Detect which cell encompasses the target text, then output its (x, y) center coordinate. 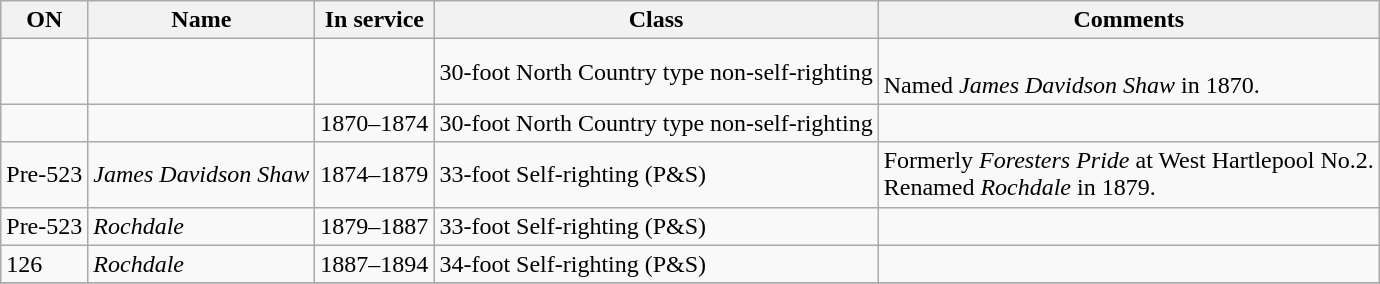
1887–1894 (374, 264)
James Davidson Shaw (202, 174)
Class (656, 20)
Formerly Foresters Pride at West Hartlepool No.2.Renamed Rochdale in 1879. (1128, 174)
34-foot Self-righting (P&S) (656, 264)
ON (44, 20)
In service (374, 20)
Name (202, 20)
1874–1879 (374, 174)
Named James Davidson Shaw in 1870. (1128, 72)
Comments (1128, 20)
126 (44, 264)
1870–1874 (374, 123)
1879–1887 (374, 226)
